Locate the cell with the specified text and output its [X, Y] center coordinate. 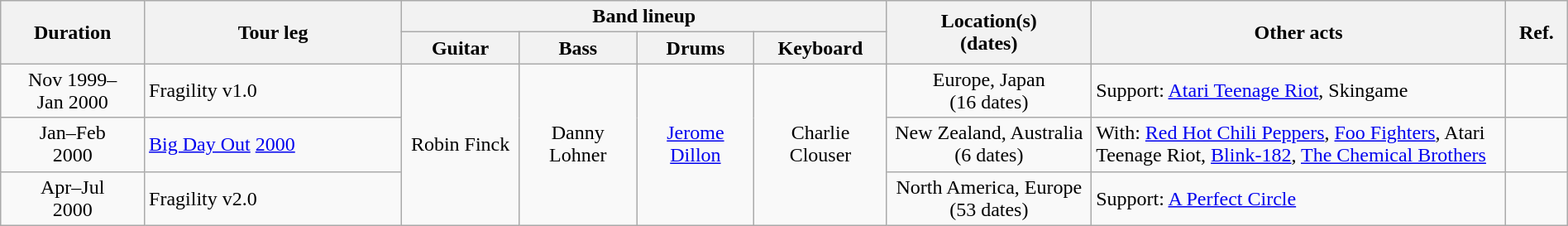
Location(s)(dates) [989, 32]
Nov 1999–Jan 2000 [73, 91]
Jerome Dillon [696, 144]
Duration [73, 32]
Bass [578, 48]
North America, Europe(53 dates) [989, 199]
Tour leg [273, 32]
Band lineup [644, 17]
Jan–Feb2000 [73, 144]
Other acts [1298, 32]
Big Day Out 2000 [273, 144]
Drums [696, 48]
With: Red Hot Chili Peppers, Foo Fighters, Atari Teenage Riot, Blink-182, The Chemical Brothers [1298, 144]
Guitar [461, 48]
Support: Atari Teenage Riot, Skingame [1298, 91]
Danny Lohner [578, 144]
Ref. [1537, 32]
Europe, Japan(16 dates) [989, 91]
Apr–Jul2000 [73, 199]
Fragility v1.0 [273, 91]
New Zealand, Australia(6 dates) [989, 144]
Support: A Perfect Circle [1298, 199]
Keyboard [820, 48]
Robin Finck [461, 144]
Fragility v2.0 [273, 199]
Charlie Clouser [820, 144]
